Detect which cell encompasses the target text, then output its [X, Y] center coordinate. 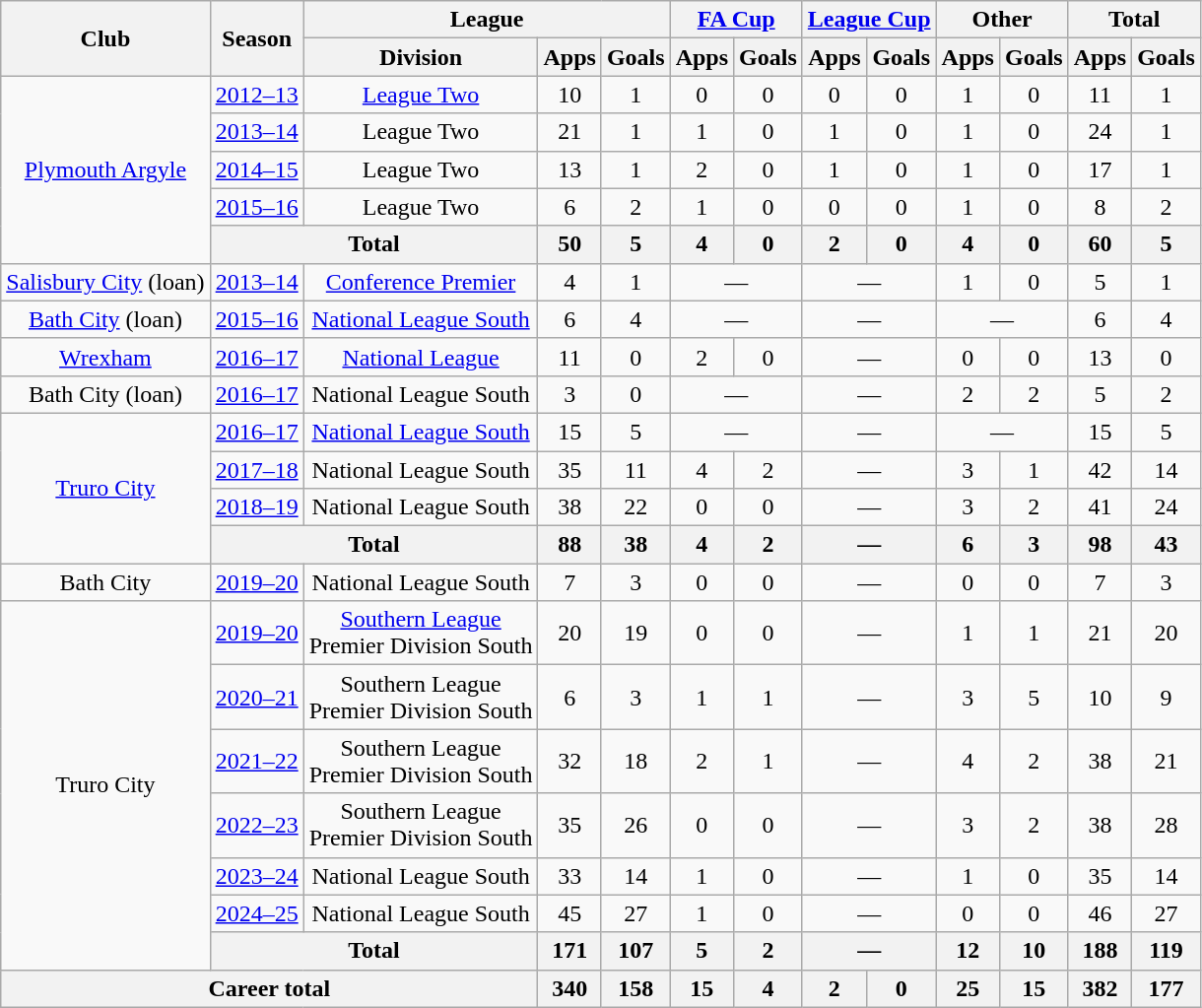
17 [1100, 169]
50 [569, 244]
42 [1100, 470]
18 [635, 761]
2024–25 [256, 913]
FA Cup [736, 20]
119 [1167, 951]
2014–15 [256, 169]
Career total [270, 988]
107 [635, 951]
158 [635, 988]
46 [1100, 913]
9 [1167, 698]
45 [569, 913]
Club [105, 38]
League Cup [869, 20]
382 [1100, 988]
2022–23 [256, 826]
43 [1167, 545]
2023–24 [256, 876]
25 [968, 988]
8 [1100, 207]
Plymouth Argyle [105, 169]
32 [569, 761]
Bath City [105, 582]
2021–22 [256, 761]
60 [1100, 244]
171 [569, 951]
33 [569, 876]
41 [1100, 507]
2017–18 [256, 470]
188 [1100, 951]
177 [1167, 988]
12 [968, 951]
340 [569, 988]
Salisbury City (loan) [105, 282]
National League [421, 357]
2020–21 [256, 698]
98 [1100, 545]
22 [635, 507]
Other [1002, 20]
19 [635, 633]
Season [256, 38]
26 [635, 826]
28 [1167, 826]
88 [569, 545]
2012–13 [256, 95]
Wrexham [105, 357]
Conference Premier [421, 282]
Division [421, 57]
League [487, 20]
2018–19 [256, 507]
